Return the [x, y] coordinate for the center point of the cell that contains the specified text.  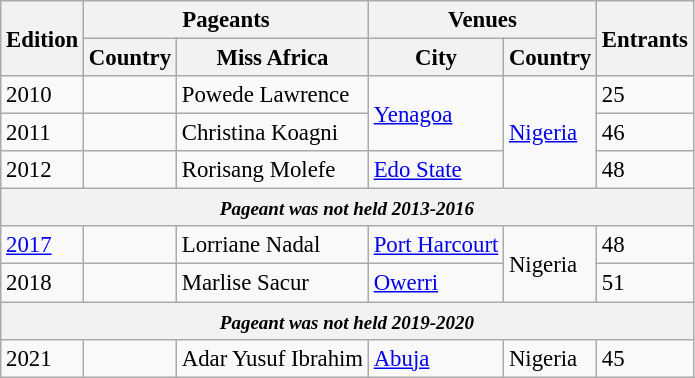
2017 [42, 245]
Owerri [436, 283]
Miss Africa [272, 58]
Pageants [226, 20]
2018 [42, 283]
Venues [482, 20]
2011 [42, 133]
46 [644, 133]
Adar Yusuf Ibrahim [272, 358]
51 [644, 283]
Lorriane Nadal [272, 245]
Powede Lawrence [272, 95]
Marlise Sacur [272, 283]
Pageant was not held 2013-2016 [347, 208]
Abuja [436, 358]
Yenagoa [436, 114]
2010 [42, 95]
25 [644, 95]
2021 [42, 358]
Pageant was not held 2019-2020 [347, 321]
45 [644, 358]
Edo State [436, 170]
Christina Koagni [272, 133]
Rorisang Molefe [272, 170]
Entrants [644, 38]
City [436, 58]
2012 [42, 170]
Edition [42, 38]
Port Harcourt [436, 245]
